Output the (x, y) coordinate of the center of the cell containing the given text.  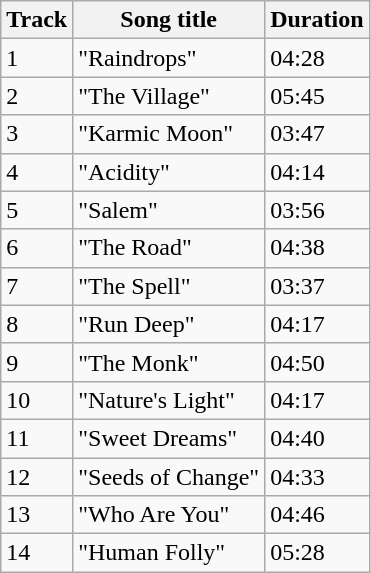
"Salem" (169, 210)
11 (37, 438)
7 (37, 286)
Duration (317, 20)
"Who Are You" (169, 515)
04:33 (317, 477)
"Karmic Moon" (169, 134)
"Run Deep" (169, 324)
03:47 (317, 134)
"The Road" (169, 248)
"Seeds of Change" (169, 477)
2 (37, 96)
3 (37, 134)
5 (37, 210)
"The Monk" (169, 362)
"Raindrops" (169, 58)
Track (37, 20)
13 (37, 515)
6 (37, 248)
04:28 (317, 58)
05:45 (317, 96)
Song title (169, 20)
03:37 (317, 286)
"Human Folly" (169, 553)
04:38 (317, 248)
12 (37, 477)
04:46 (317, 515)
03:56 (317, 210)
"The Village" (169, 96)
04:14 (317, 172)
4 (37, 172)
"Acidity" (169, 172)
10 (37, 400)
1 (37, 58)
04:50 (317, 362)
"The Spell" (169, 286)
04:40 (317, 438)
"Nature's Light" (169, 400)
9 (37, 362)
05:28 (317, 553)
8 (37, 324)
14 (37, 553)
"Sweet Dreams" (169, 438)
